Return [x, y] of the center of cell containing provided text 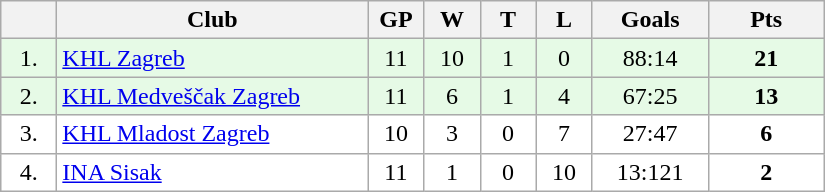
Pts [766, 20]
1. [29, 58]
KHL Mladost Zagreb [212, 134]
3. [29, 134]
7 [564, 134]
L [564, 20]
W [452, 20]
4 [564, 96]
Club [212, 20]
4. [29, 172]
88:14 [650, 58]
2 [766, 172]
KHL Zagreb [212, 58]
13:121 [650, 172]
27:47 [650, 134]
KHL Medveščak Zagreb [212, 96]
21 [766, 58]
GP [396, 20]
INA Sisak [212, 172]
67:25 [650, 96]
3 [452, 134]
T [508, 20]
Goals [650, 20]
2. [29, 96]
13 [766, 96]
